Return the [x, y] coordinate for the center point of the cell that contains the specified text.  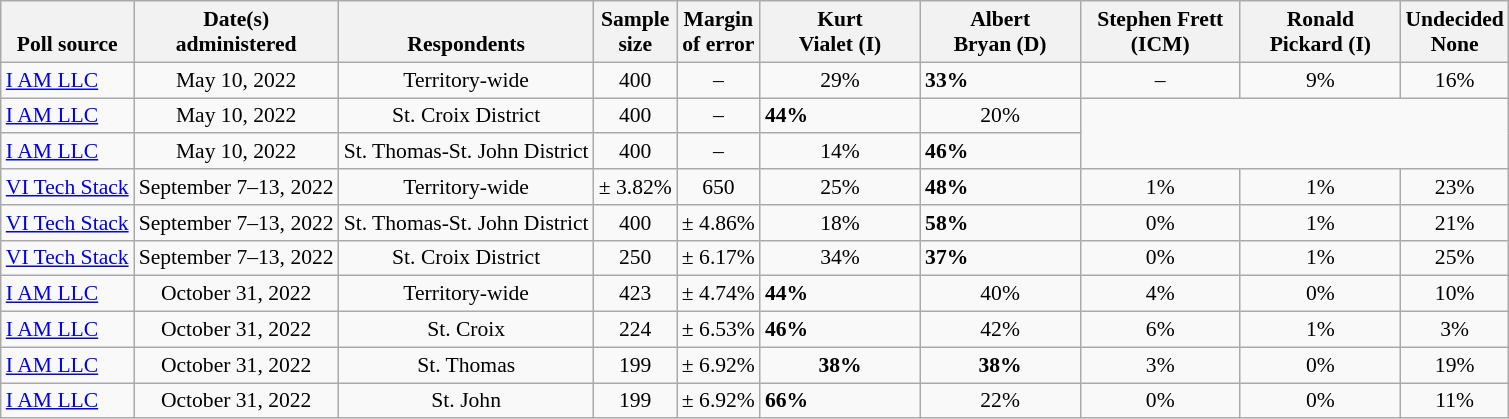
29% [840, 80]
Respondents [466, 32]
23% [1454, 187]
40% [1000, 294]
18% [840, 223]
± 4.86% [718, 223]
UndecidedNone [1454, 32]
250 [636, 258]
Stephen Frett (ICM) [1160, 32]
10% [1454, 294]
St. John [466, 401]
± 6.53% [718, 330]
4% [1160, 294]
22% [1000, 401]
33% [1000, 80]
21% [1454, 223]
16% [1454, 80]
RonaldPickard (I) [1320, 32]
34% [840, 258]
37% [1000, 258]
St. Thomas [466, 365]
58% [1000, 223]
± 6.17% [718, 258]
AlbertBryan (D) [1000, 32]
11% [1454, 401]
650 [718, 187]
14% [840, 152]
KurtVialet (I) [840, 32]
42% [1000, 330]
6% [1160, 330]
48% [1000, 187]
Date(s)administered [236, 32]
Poll source [68, 32]
224 [636, 330]
± 3.82% [636, 187]
423 [636, 294]
9% [1320, 80]
Samplesize [636, 32]
20% [1000, 116]
St. Croix [466, 330]
± 4.74% [718, 294]
66% [840, 401]
Marginof error [718, 32]
19% [1454, 365]
